From the cell containing the given text, extract its center point as [x, y] coordinate. 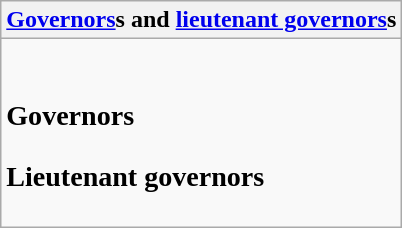
Governorss and lieutenant governorss [202, 20]
GovernorsLieutenant governors [202, 133]
